Return the (X, Y) coordinate for the center point of the cell that contains the specified text.  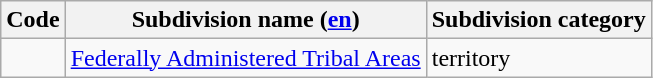
territory (538, 58)
Federally Administered Tribal Areas (246, 58)
Subdivision category (538, 20)
Code (33, 20)
Subdivision name (en) (246, 20)
